Identify which cell holds the provided text, then report its [X, Y] central coordinate. 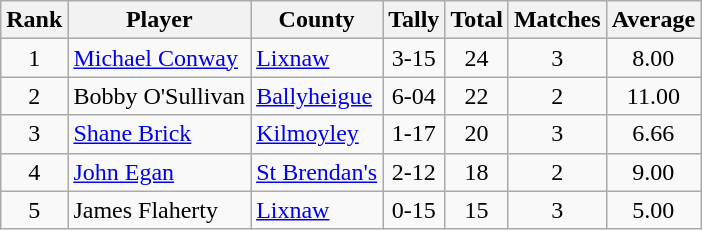
0-15 [414, 210]
1 [34, 58]
Tally [414, 20]
3-15 [414, 58]
4 [34, 172]
Average [654, 20]
20 [477, 134]
22 [477, 96]
St Brendan's [317, 172]
Matches [557, 20]
24 [477, 58]
Player [160, 20]
18 [477, 172]
Michael Conway [160, 58]
Rank [34, 20]
2-12 [414, 172]
Total [477, 20]
John Egan [160, 172]
15 [477, 210]
County [317, 20]
Bobby O'Sullivan [160, 96]
6-04 [414, 96]
5.00 [654, 210]
5 [34, 210]
6.66 [654, 134]
11.00 [654, 96]
8.00 [654, 58]
Shane Brick [160, 134]
1-17 [414, 134]
9.00 [654, 172]
Kilmoyley [317, 134]
James Flaherty [160, 210]
Ballyheigue [317, 96]
